Locate the cell with the specified text and output its (x, y) center coordinate. 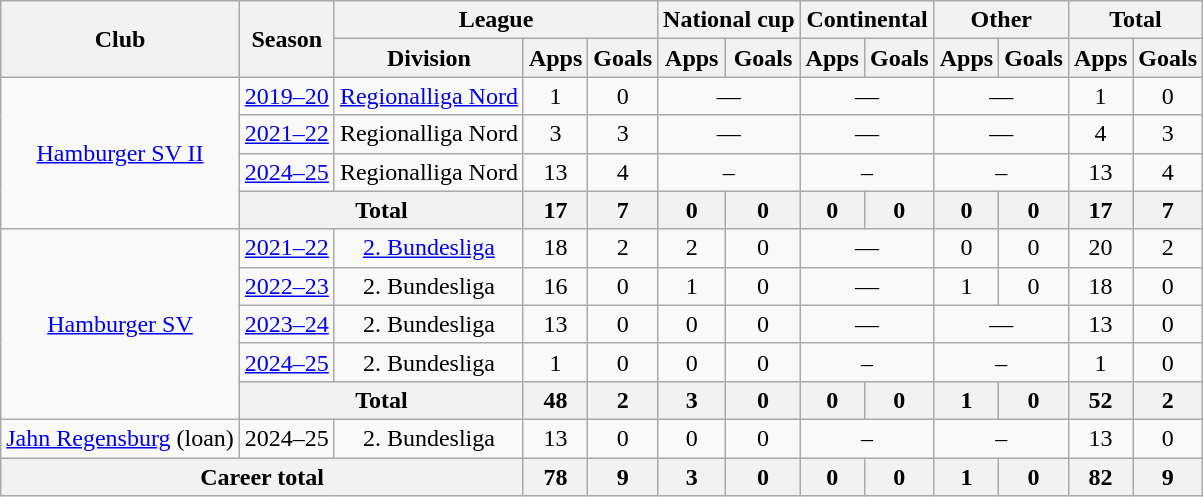
Hamburger SV (120, 324)
Jahn Regensburg (loan) (120, 438)
20 (1100, 248)
League (496, 20)
Division (428, 58)
48 (555, 400)
2022–23 (286, 286)
National cup (729, 20)
2023–24 (286, 324)
Other (1001, 20)
Hamburger SV II (120, 153)
82 (1100, 477)
52 (1100, 400)
2019–20 (286, 96)
Club (120, 39)
16 (555, 286)
78 (555, 477)
Continental (867, 20)
Season (286, 39)
Career total (262, 477)
